Search for the cell housing the specified text and yield its [x, y] center coordinate. 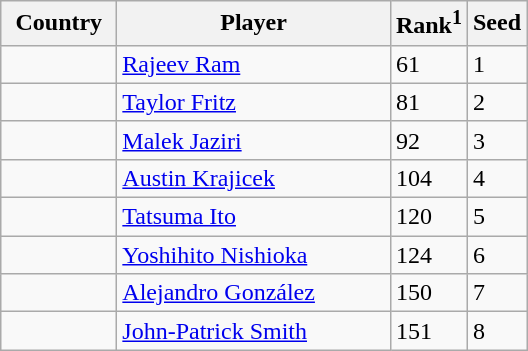
124 [428, 255]
3 [496, 140]
Rank1 [428, 24]
2 [496, 102]
7 [496, 293]
61 [428, 64]
5 [496, 217]
151 [428, 331]
104 [428, 178]
John-Patrick Smith [254, 331]
8 [496, 331]
Malek Jaziri [254, 140]
Rajeev Ram [254, 64]
Seed [496, 24]
Tatsuma Ito [254, 217]
81 [428, 102]
1 [496, 64]
Taylor Fritz [254, 102]
Yoshihito Nishioka [254, 255]
120 [428, 217]
4 [496, 178]
150 [428, 293]
6 [496, 255]
Country [59, 24]
Player [254, 24]
92 [428, 140]
Alejandro González [254, 293]
Austin Krajicek [254, 178]
